Provide the (x, y) coordinate of the cell's center where the given text is located.  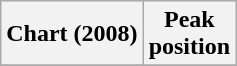
Peakposition (189, 34)
Chart (2008) (72, 34)
